Return the (x, y) coordinate for the center point of the cell that contains the specified text.  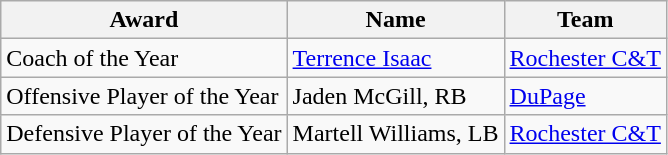
Name (396, 20)
Award (144, 20)
Jaden McGill, RB (396, 96)
Coach of the Year (144, 58)
Defensive Player of the Year (144, 134)
Team (585, 20)
Martell Williams, LB (396, 134)
DuPage (585, 96)
Terrence Isaac (396, 58)
Offensive Player of the Year (144, 96)
